Pinpoint the cell where the given text exists, returning its (x, y) midpoint coordinate. 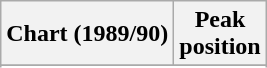
Chart (1989/90) (88, 34)
Peakposition (220, 34)
